Determine the [X, Y] coordinate at the center of the cell enclosing the given text.  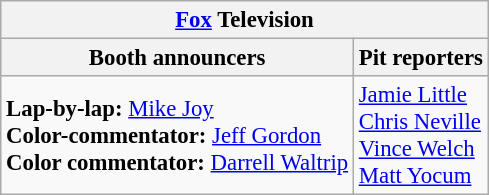
Booth announcers [178, 58]
Pit reporters [420, 58]
Jamie LittleChris NevilleVince WelchMatt Yocum [420, 136]
Lap-by-lap: Mike Joy Color-commentator: Jeff Gordon Color commentator: Darrell Waltrip [178, 136]
Fox Television [245, 20]
